Search for the cell housing the specified text and yield its [X, Y] center coordinate. 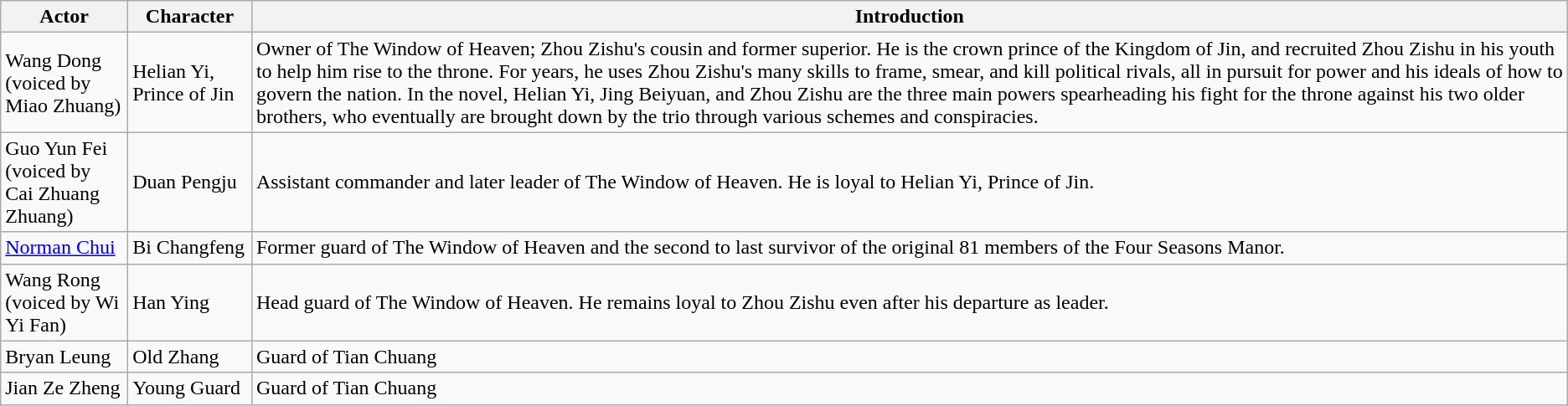
Bi Changfeng [190, 248]
Actor [64, 17]
Character [190, 17]
Wang Rong(voiced by Wi Yi Fan) [64, 302]
Wang Dong(voiced by Miao Zhuang) [64, 82]
Assistant commander and later leader of The Window of Heaven. He is loyal to Helian Yi, Prince of Jin. [910, 182]
Norman Chui [64, 248]
Helian Yi, Prince of Jin [190, 82]
Introduction [910, 17]
Duan Pengju [190, 182]
Bryan Leung [64, 357]
Han Ying [190, 302]
Guo Yun Fei(voiced by Cai Zhuang Zhuang) [64, 182]
Head guard of The Window of Heaven. He remains loyal to Zhou Zishu even after his departure as leader. [910, 302]
Old Zhang [190, 357]
Young Guard [190, 388]
Former guard of The Window of Heaven and the second to last survivor of the original 81 members of the Four Seasons Manor. [910, 248]
Jian Ze Zheng [64, 388]
